From the cell containing the given text, extract its center point as (x, y) coordinate. 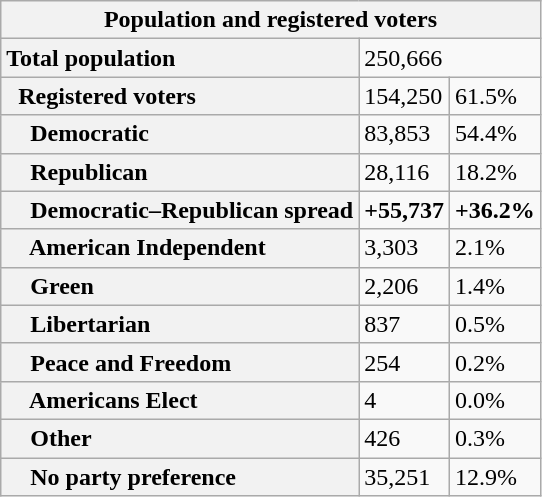
No party preference (180, 477)
61.5% (494, 96)
837 (404, 324)
0.2% (494, 362)
Americans Elect (180, 400)
Democratic (180, 134)
1.4% (494, 286)
Green (180, 286)
4 (404, 400)
American Independent (180, 248)
2,206 (404, 286)
0.0% (494, 400)
3,303 (404, 248)
12.9% (494, 477)
54.4% (494, 134)
Total population (180, 58)
Libertarian (180, 324)
250,666 (450, 58)
Registered voters (180, 96)
154,250 (404, 96)
18.2% (494, 172)
Other (180, 438)
0.3% (494, 438)
426 (404, 438)
Republican (180, 172)
254 (404, 362)
Democratic–Republican spread (180, 210)
2.1% (494, 248)
Population and registered voters (270, 20)
+55,737 (404, 210)
28,116 (404, 172)
83,853 (404, 134)
0.5% (494, 324)
35,251 (404, 477)
Peace and Freedom (180, 362)
+36.2% (494, 210)
